Provide the (X, Y) coordinate of the cell's center where the given text is located.  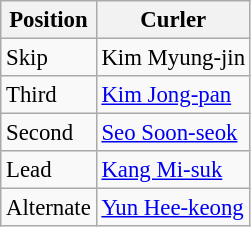
Skip (48, 58)
Alternate (48, 208)
Seo Soon-seok (173, 133)
Kim Myung-jin (173, 58)
Yun Hee-keong (173, 208)
Second (48, 133)
Curler (173, 20)
Kang Mi-suk (173, 170)
Position (48, 20)
Kim Jong-pan (173, 95)
Third (48, 95)
Lead (48, 170)
